For the text-containing cell, return its midpoint in [X, Y] coordinate format. 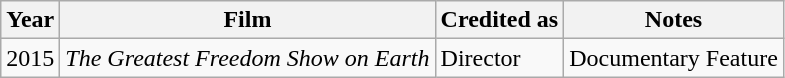
Notes [674, 20]
The Greatest Freedom Show on Earth [248, 58]
Credited as [500, 20]
2015 [30, 58]
Film [248, 20]
Year [30, 20]
Director [500, 58]
Documentary Feature [674, 58]
